Capture the cell that displays the provided text and extract its [X, Y] central coordinate. 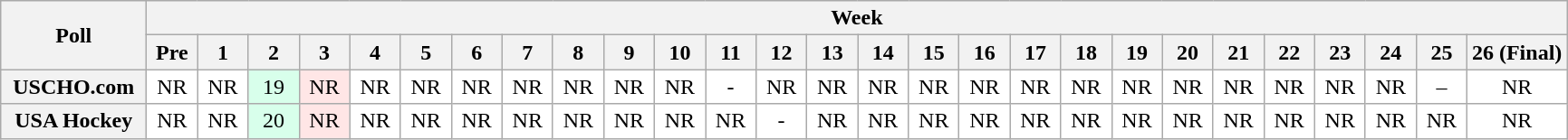
25 [1441, 52]
USCHO.com [74, 87]
10 [679, 52]
12 [782, 52]
9 [629, 52]
17 [1035, 52]
– [1441, 87]
18 [1086, 52]
2 [274, 52]
14 [883, 52]
3 [324, 52]
8 [578, 52]
7 [527, 52]
1 [223, 52]
21 [1238, 52]
24 [1390, 52]
15 [934, 52]
Pre [172, 52]
13 [832, 52]
22 [1289, 52]
Poll [74, 35]
11 [730, 52]
4 [375, 52]
23 [1340, 52]
Week [857, 18]
USA Hockey [74, 121]
26 (Final) [1516, 52]
5 [426, 52]
16 [985, 52]
6 [476, 52]
